Capture the cell that displays the provided text and extract its [X, Y] central coordinate. 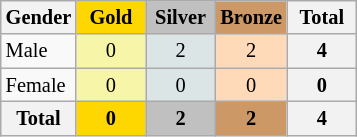
Gender [38, 17]
Female [38, 85]
Silver [181, 17]
Gold [111, 17]
Bronze [251, 17]
Male [38, 51]
